Pinpoint the cell where the given text exists, returning its [X, Y] midpoint coordinate. 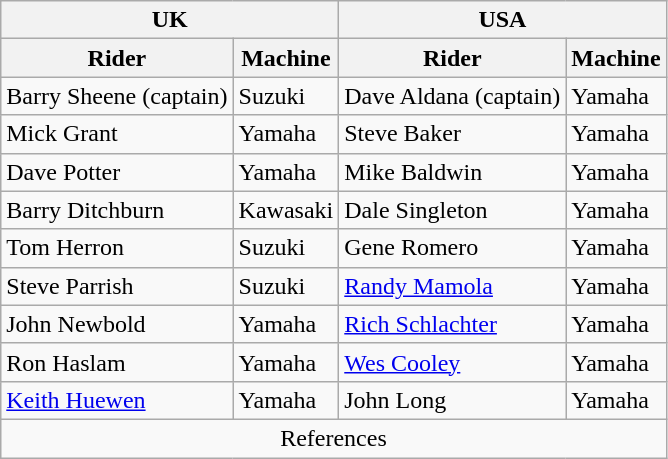
Kawasaki [286, 210]
John Long [452, 400]
Steve Baker [452, 134]
Rich Schlachter [452, 324]
Dave Aldana (captain) [452, 96]
Mick Grant [117, 134]
John Newbold [117, 324]
Barry Sheene (captain) [117, 96]
Barry Ditchburn [117, 210]
Keith Huewen [117, 400]
Mike Baldwin [452, 172]
Dave Potter [117, 172]
Dale Singleton [452, 210]
UK [170, 20]
References [334, 438]
Gene Romero [452, 248]
Wes Cooley [452, 362]
Steve Parrish [117, 286]
USA [502, 20]
Randy Mamola [452, 286]
Tom Herron [117, 248]
Ron Haslam [117, 362]
